Search for the cell housing the specified text and yield its [X, Y] center coordinate. 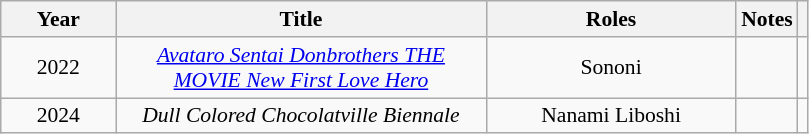
Nanami Liboshi [611, 116]
Dull Colored Chocolatville Biennale [301, 116]
Notes [767, 19]
2024 [58, 116]
Title [301, 19]
Year [58, 19]
2022 [58, 68]
Avataro Sentai Donbrothers THE MOVIE New First Love Hero [301, 68]
Roles [611, 19]
Sononi [611, 68]
